Detect which cell encompasses the target text, then output its [x, y] center coordinate. 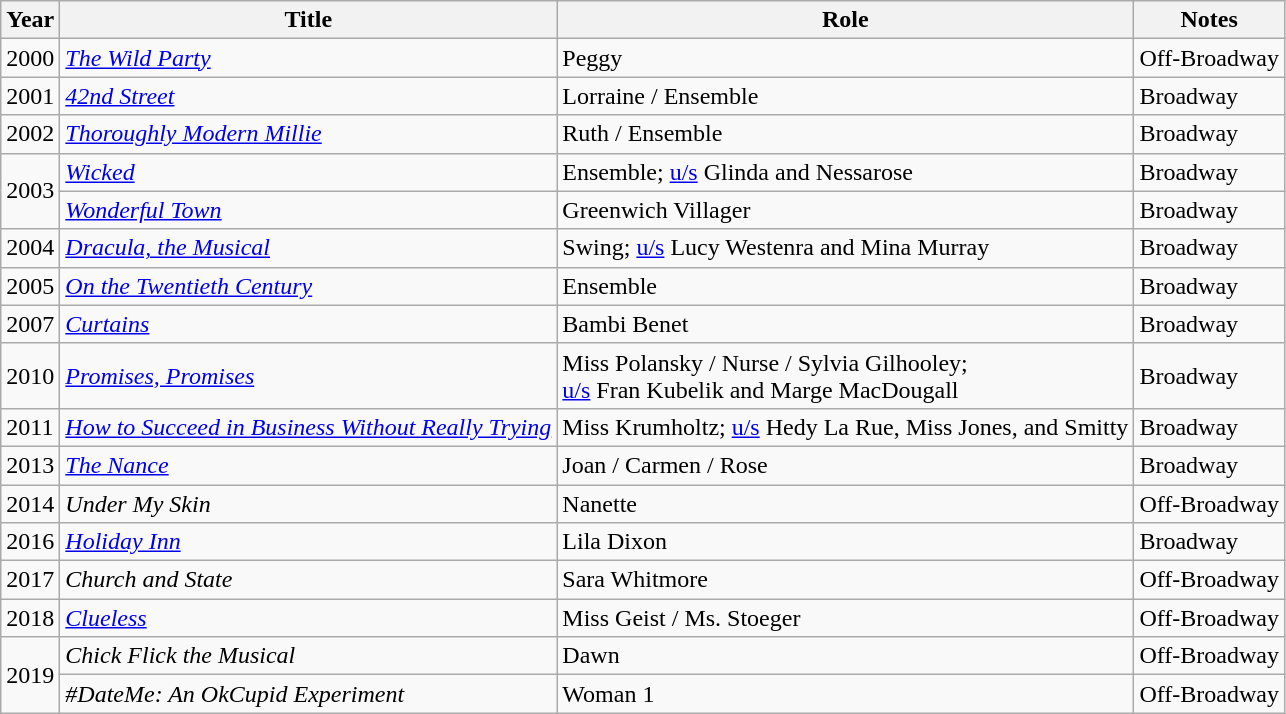
Greenwich Villager [846, 210]
Dracula, the Musical [308, 248]
2000 [30, 58]
2018 [30, 618]
Miss Geist / Ms. Stoeger [846, 618]
2005 [30, 286]
Sara Whitmore [846, 580]
Wicked [308, 172]
Title [308, 20]
2004 [30, 248]
2019 [30, 675]
The Wild Party [308, 58]
2014 [30, 503]
Wonderful Town [308, 210]
Miss Polansky / Nurse / Sylvia Gilhooley;u/s Fran Kubelik and Marge MacDougall [846, 376]
Nanette [846, 503]
Bambi Benet [846, 324]
Miss Krumholtz; u/s Hedy La Rue, Miss Jones, and Smitty [846, 427]
2002 [30, 134]
Lila Dixon [846, 542]
Dawn [846, 656]
Ensemble; u/s Glinda and Nessarose [846, 172]
2011 [30, 427]
Woman 1 [846, 694]
Role [846, 20]
Chick Flick the Musical [308, 656]
Joan / Carmen / Rose [846, 465]
2001 [30, 96]
2017 [30, 580]
Holiday Inn [308, 542]
2010 [30, 376]
On the Twentieth Century [308, 286]
42nd Street [308, 96]
Ensemble [846, 286]
Notes [1210, 20]
Promises, Promises [308, 376]
2013 [30, 465]
2003 [30, 191]
Year [30, 20]
Under My Skin [308, 503]
Thoroughly Modern Millie [308, 134]
Ruth / Ensemble [846, 134]
2016 [30, 542]
Church and State [308, 580]
#DateMe: An OkCupid Experiment [308, 694]
The Nance [308, 465]
Lorraine / Ensemble [846, 96]
2007 [30, 324]
How to Succeed in Business Without Really Trying [308, 427]
Swing; u/s Lucy Westenra and Mina Murray [846, 248]
Clueless [308, 618]
Curtains [308, 324]
Peggy [846, 58]
